Capture the cell that displays the provided text and extract its (X, Y) central coordinate. 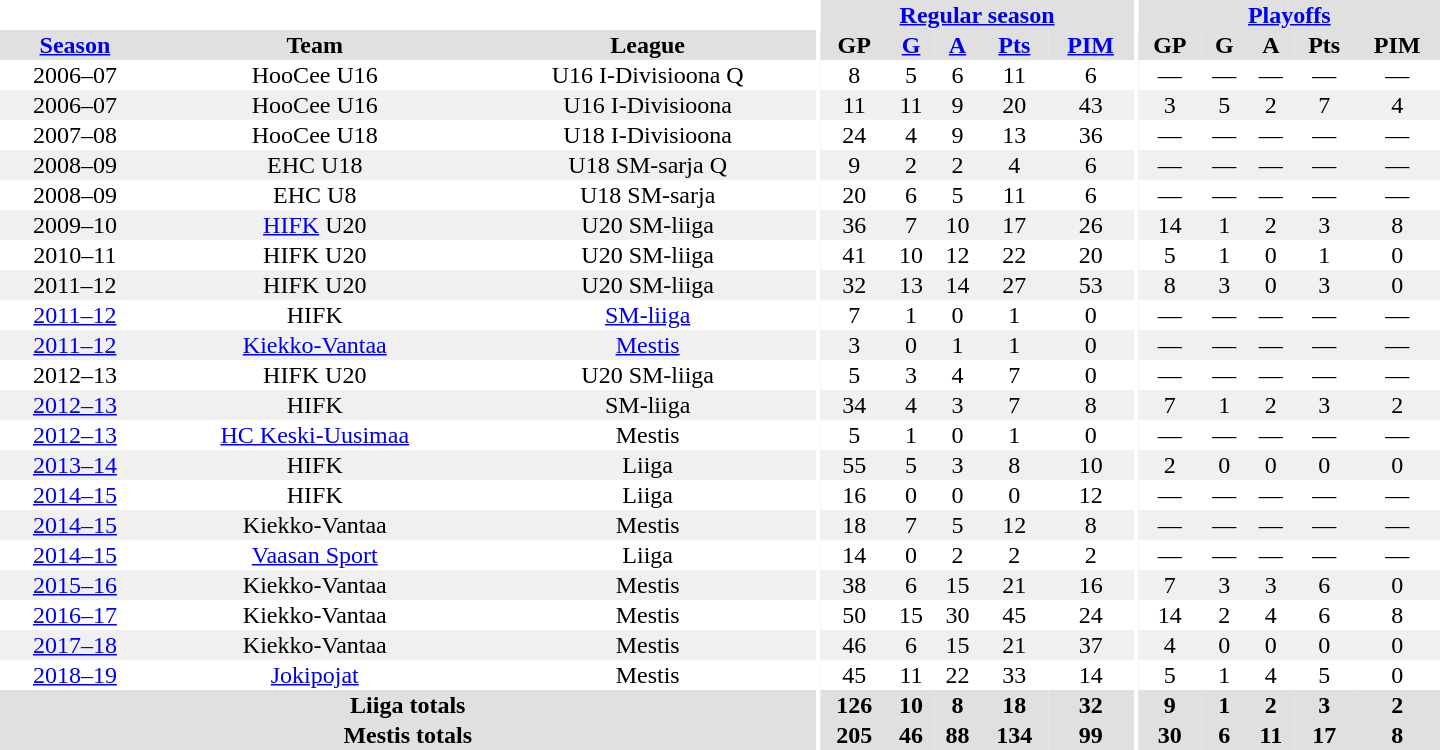
50 (854, 615)
2013–14 (75, 465)
EHC U18 (315, 165)
134 (1014, 735)
53 (1091, 285)
U16 I-Divisioona Q (648, 75)
2018–19 (75, 675)
2016–17 (75, 615)
2017–18 (75, 645)
33 (1014, 675)
37 (1091, 645)
HooCee U18 (315, 135)
38 (854, 585)
HC Keski-Uusimaa (315, 435)
27 (1014, 285)
26 (1091, 225)
U18 SM-sarja (648, 195)
99 (1091, 735)
Regular season (978, 15)
55 (854, 465)
2010–11 (75, 255)
41 (854, 255)
U16 I-Divisioona (648, 105)
U18 I-Divisioona (648, 135)
Jokipojat (315, 675)
43 (1091, 105)
EHC U8 (315, 195)
Playoffs (1290, 15)
Mestis totals (408, 735)
League (648, 45)
Vaasan Sport (315, 555)
Liiga totals (408, 705)
Team (315, 45)
2015–16 (75, 585)
34 (854, 405)
Season (75, 45)
2009–10 (75, 225)
126 (854, 705)
U18 SM-sarja Q (648, 165)
205 (854, 735)
2007–08 (75, 135)
88 (957, 735)
